Output the [x, y] coordinate of the center of the cell containing the given text.  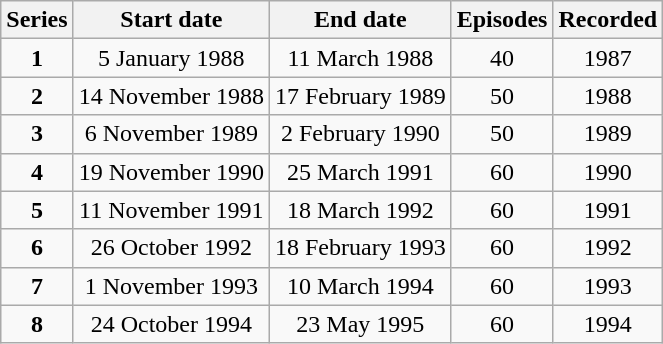
7 [37, 286]
1988 [608, 96]
4 [37, 172]
24 October 1994 [171, 324]
1993 [608, 286]
Recorded [608, 20]
1987 [608, 58]
8 [37, 324]
26 October 1992 [171, 248]
1990 [608, 172]
18 February 1993 [360, 248]
Start date [171, 20]
11 March 1988 [360, 58]
11 November 1991 [171, 210]
18 March 1992 [360, 210]
23 May 1995 [360, 324]
End date [360, 20]
19 November 1990 [171, 172]
1991 [608, 210]
1992 [608, 248]
1 [37, 58]
10 March 1994 [360, 286]
6 [37, 248]
1994 [608, 324]
2 February 1990 [360, 134]
1 November 1993 [171, 286]
2 [37, 96]
6 November 1989 [171, 134]
5 [37, 210]
14 November 1988 [171, 96]
25 March 1991 [360, 172]
Episodes [502, 20]
40 [502, 58]
5 January 1988 [171, 58]
1989 [608, 134]
Series [37, 20]
17 February 1989 [360, 96]
3 [37, 134]
